Determine the (X, Y) coordinate at the center of the cell enclosing the given text.  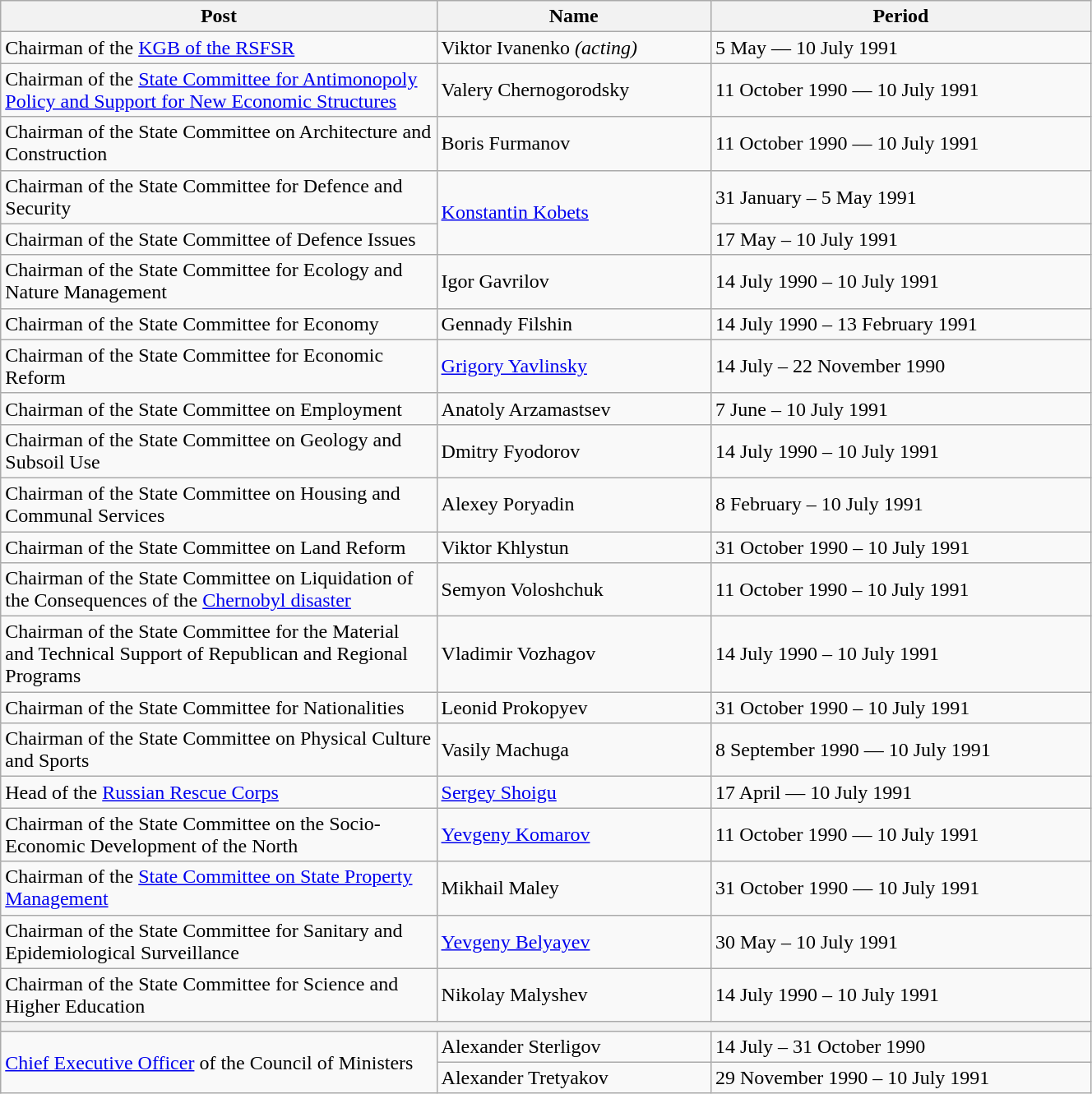
31 January – 5 May 1991 (900, 197)
Vladimir Vozhagov (574, 654)
Viktor Khlystun (574, 547)
Chairman of the State Committee on Housing and Communal Services (219, 505)
Viktor Ivanenko (acting) (574, 48)
14 July 1990 – 13 February 1991 (900, 324)
Semyon Voloshchuk (574, 590)
17 May – 10 July 1991 (900, 239)
11 October 1990 – 10 July 1991 (900, 590)
Anatoly Arzamastsev (574, 409)
8 September 1990 — 10 July 1991 (900, 750)
Sergey Shoigu (574, 792)
Alexander Sterligov (574, 1046)
Alexey Poryadin (574, 505)
Period (900, 16)
Chairman of the State Committee for Sanitary and Epidemiological Surveillance (219, 942)
Valery Chernogorodsky (574, 90)
Chairman of the KGB of the RSFSR (219, 48)
Alexander Tretyakov (574, 1078)
Chairman of the State Committee on Physical Culture and Sports (219, 750)
31 October 1990 — 10 July 1991 (900, 888)
29 November 1990 – 10 July 1991 (900, 1078)
Chairman of the State Committee on Land Reform (219, 547)
14 July – 31 October 1990 (900, 1046)
8 February – 10 July 1991 (900, 505)
Chairman of the State Committee for Economy (219, 324)
Chairman of the State Committee on Geology and Subsoil Use (219, 450)
Vasily Machuga (574, 750)
14 July – 22 November 1990 (900, 367)
5 May — 10 July 1991 (900, 48)
Name (574, 16)
Post (219, 16)
Head of the Russian Rescue Corps (219, 792)
Chairman of the State Committee on Architecture and Construction (219, 143)
Yevgeny Belyayev (574, 942)
Gennady Filshin (574, 324)
Chairman of the State Committee for Antimonopoly Policy and Support for New Economic Structures (219, 90)
Nikolay Malyshev (574, 995)
Chairman of the State Committee for the Material and Technical Support of Republican and Regional Programs (219, 654)
Leonid Prokopyev (574, 708)
Grigory Yavlinsky (574, 367)
Chairman of the State Committee on Employment (219, 409)
30 May – 10 July 1991 (900, 942)
Dmitry Fyodorov (574, 450)
Chairman of the State Committee on State Property Management (219, 888)
Chairman of the State Committee for Ecology and Nature Management (219, 281)
Mikhail Maley (574, 888)
Chief Executive Officer of the Council of Ministers (219, 1062)
17 April — 10 July 1991 (900, 792)
Igor Gavrilov (574, 281)
Chairman of the State Committee for Science and Higher Education (219, 995)
Chairman of the State Committee of Defence Issues (219, 239)
Boris Furmanov (574, 143)
7 June – 10 July 1991 (900, 409)
Chairman of the State Committee for Nationalities (219, 708)
Chairman of the State Committee on the Socio-Economic Development of the North (219, 835)
Chairman of the State Committee for Economic Reform (219, 367)
Chairman of the State Committee on Liquidation of the Consequences of the Chernobyl disaster (219, 590)
Chairman of the State Committee for Defence and Security (219, 197)
Yevgeny Komarov (574, 835)
Konstantin Kobets (574, 212)
